Return [X, Y] of the center of cell containing provided text 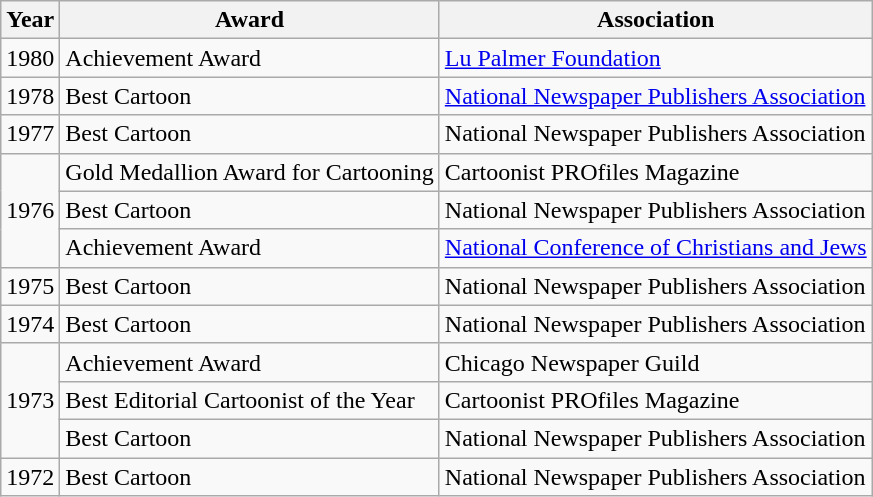
Best Editorial Cartoonist of the Year [250, 400]
1972 [30, 477]
1973 [30, 400]
1975 [30, 286]
1976 [30, 210]
Chicago Newspaper Guild [656, 362]
Award [250, 20]
1977 [30, 134]
1978 [30, 96]
Lu Palmer Foundation [656, 58]
Year [30, 20]
1974 [30, 324]
1980 [30, 58]
Association [656, 20]
National Conference of Christians and Jews [656, 248]
Gold Medallion Award for Cartooning [250, 172]
